Return [x, y] of the center of cell containing provided text 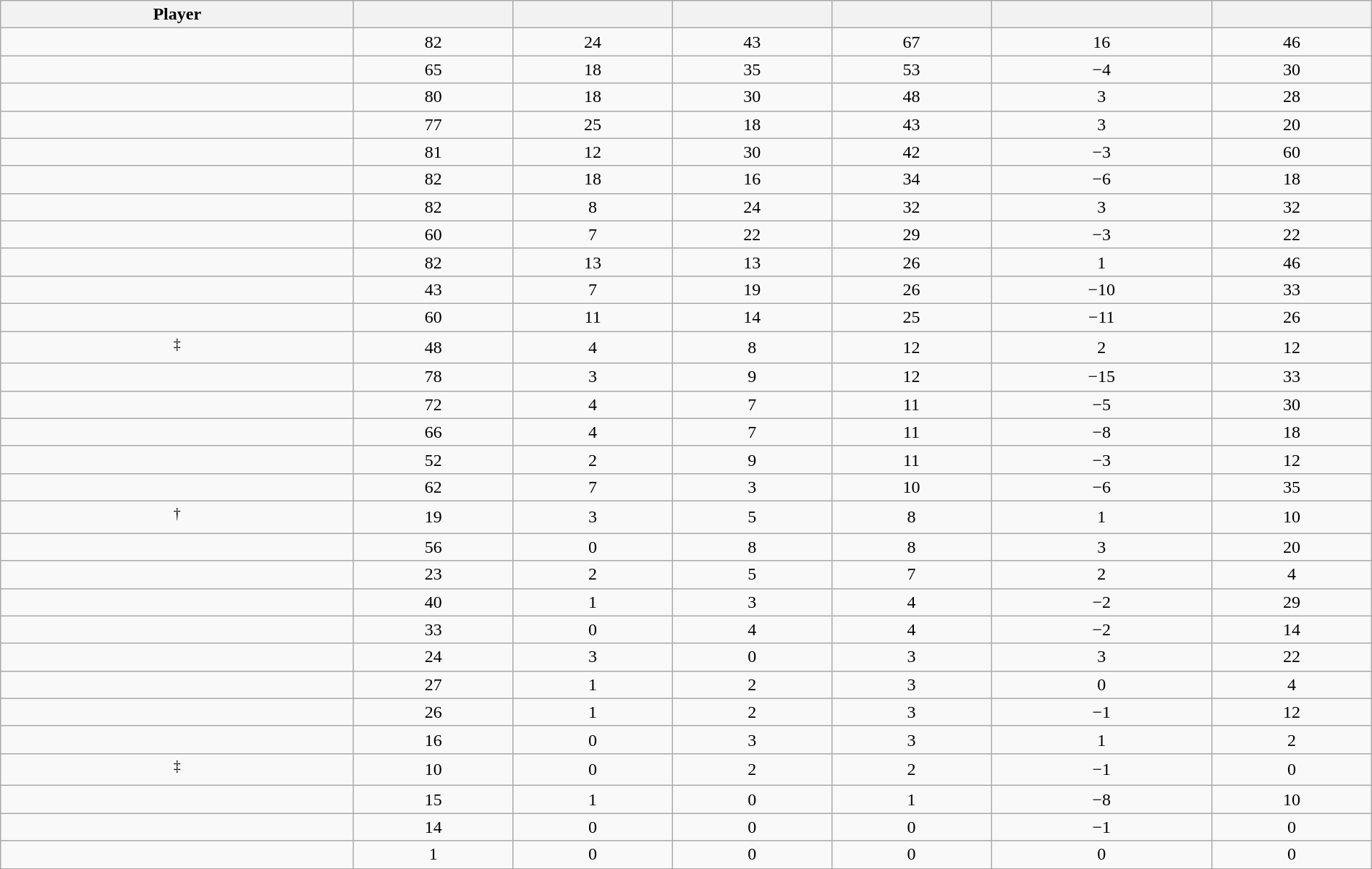
−11 [1101, 317]
53 [911, 69]
−4 [1101, 69]
27 [433, 684]
−5 [1101, 404]
23 [433, 575]
66 [433, 432]
42 [911, 152]
52 [433, 459]
65 [433, 69]
−15 [1101, 377]
80 [433, 97]
81 [433, 152]
Player [177, 14]
28 [1292, 97]
40 [433, 602]
15 [433, 800]
34 [911, 179]
56 [433, 547]
† [177, 517]
77 [433, 124]
−10 [1101, 289]
67 [911, 42]
72 [433, 404]
62 [433, 487]
78 [433, 377]
